Return (x, y) of the center of cell containing provided text 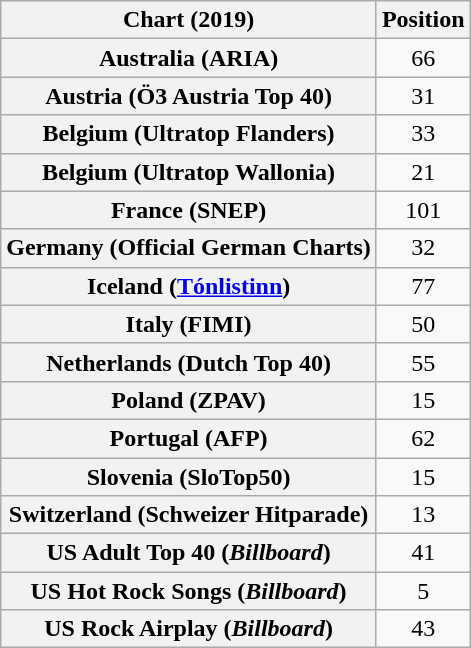
US Rock Airplay (Billboard) (189, 629)
US Adult Top 40 (Billboard) (189, 553)
Position (423, 20)
Switzerland (Schweizer Hitparade) (189, 515)
13 (423, 515)
50 (423, 324)
21 (423, 172)
Portugal (AFP) (189, 438)
32 (423, 248)
Chart (2019) (189, 20)
66 (423, 58)
Germany (Official German Charts) (189, 248)
Australia (ARIA) (189, 58)
41 (423, 553)
55 (423, 362)
Belgium (Ultratop Wallonia) (189, 172)
Austria (Ö3 Austria Top 40) (189, 96)
43 (423, 629)
Iceland (Tónlistinn) (189, 286)
France (SNEP) (189, 210)
62 (423, 438)
77 (423, 286)
Italy (FIMI) (189, 324)
Netherlands (Dutch Top 40) (189, 362)
Poland (ZPAV) (189, 400)
Slovenia (SloTop50) (189, 477)
5 (423, 591)
33 (423, 134)
Belgium (Ultratop Flanders) (189, 134)
101 (423, 210)
US Hot Rock Songs (Billboard) (189, 591)
31 (423, 96)
